For the text-containing cell, return its midpoint in [x, y] coordinate format. 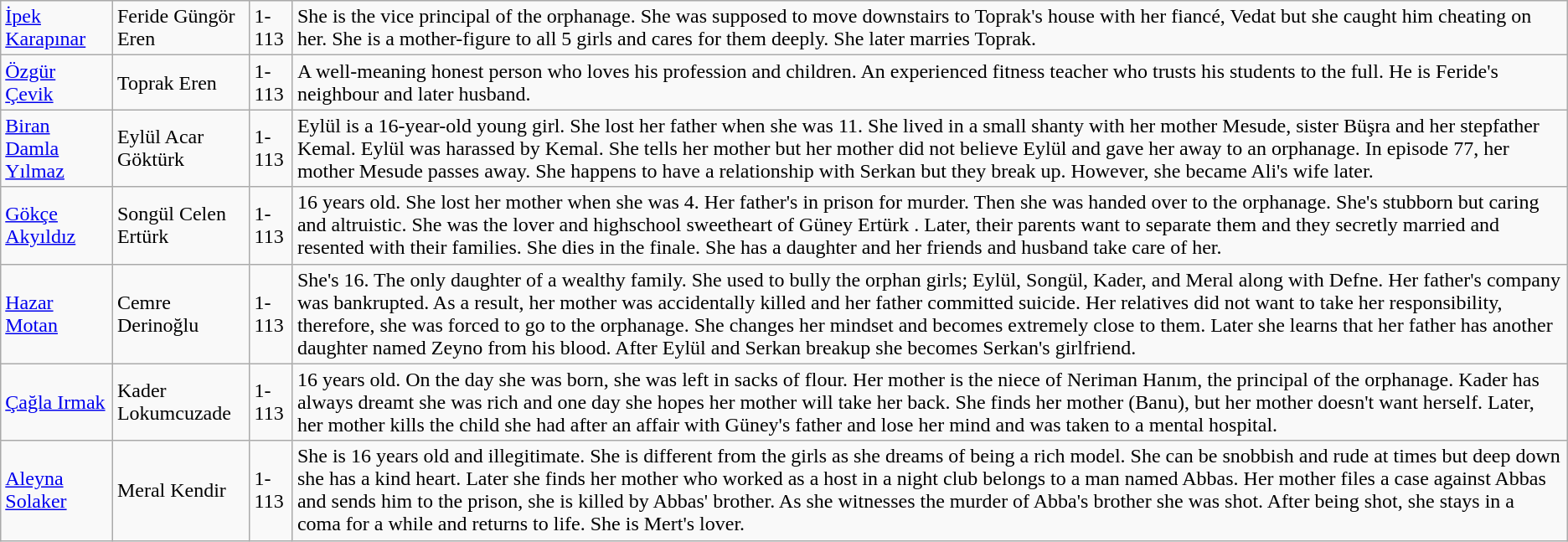
Songül Celen Ertürk [181, 225]
Çağla Irmak [57, 402]
Cemre Derinoğlu [181, 313]
Feride Güngör Eren [181, 28]
Kader Lokumcuzade [181, 402]
Hazar Motan [57, 313]
İpek Karapınar [57, 28]
Biran Damla Yılmaz [57, 148]
Gökçe Akyıldız [57, 225]
Aleyna Solaker [57, 491]
Özgür Çevik [57, 82]
Toprak Eren [181, 82]
Meral Kendir [181, 491]
Eylül Acar Göktürk [181, 148]
